Locate the cell with the specified text and output its (x, y) center coordinate. 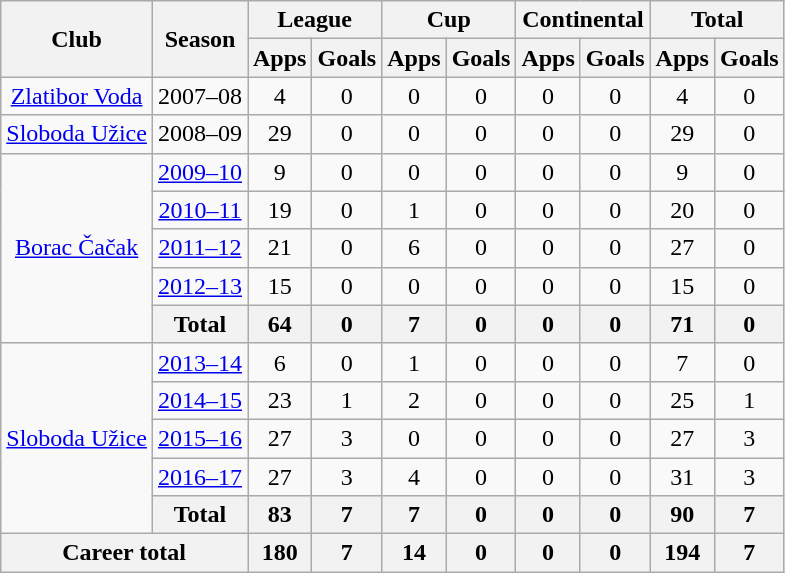
25 (682, 400)
Club (77, 39)
20 (682, 210)
2014–15 (200, 400)
Season (200, 39)
2 (414, 400)
2009–10 (200, 172)
31 (682, 477)
90 (682, 515)
Zlatibor Voda (77, 96)
83 (280, 515)
2013–14 (200, 362)
71 (682, 324)
2016–17 (200, 477)
Borac Čačak (77, 248)
180 (280, 553)
64 (280, 324)
Continental (583, 20)
2015–16 (200, 438)
14 (414, 553)
2012–13 (200, 286)
23 (280, 400)
19 (280, 210)
21 (280, 248)
Cup (449, 20)
League (315, 20)
2007–08 (200, 96)
2010–11 (200, 210)
2008–09 (200, 134)
2011–12 (200, 248)
194 (682, 553)
Career total (124, 553)
